Identify which cell holds the provided text, then report its (X, Y) central coordinate. 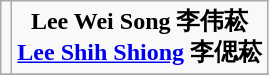
Lee Wei Song 李伟菘 Lee Shih Shiong 李偲菘 (140, 38)
